Provide the (X, Y) coordinate of the cell's center where the given text is located.  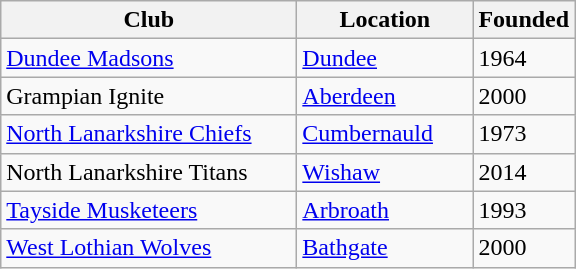
North Lanarkshire Chiefs (149, 134)
2014 (524, 172)
Tayside Musketeers (149, 210)
1964 (524, 58)
Location (385, 20)
Founded (524, 20)
Dundee (385, 58)
Wishaw (385, 172)
1993 (524, 210)
Bathgate (385, 248)
Grampian Ignite (149, 96)
Cumbernauld (385, 134)
Aberdeen (385, 96)
Club (149, 20)
North Lanarkshire Titans (149, 172)
Arbroath (385, 210)
West Lothian Wolves (149, 248)
Dundee Madsons (149, 58)
1973 (524, 134)
